From the cell containing the given text, extract its center point as [x, y] coordinate. 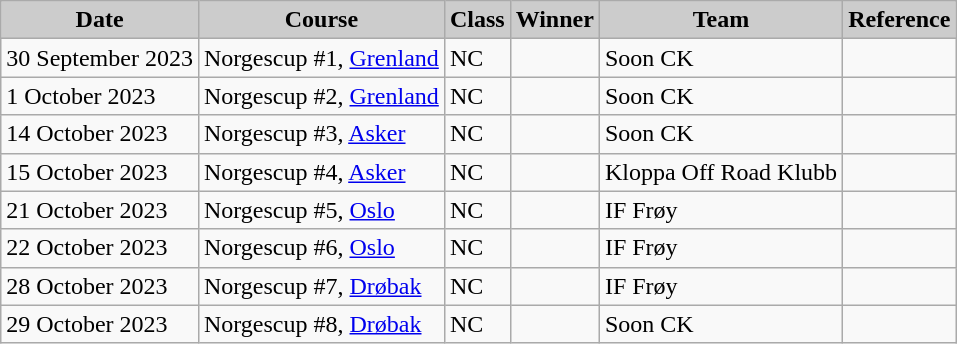
Kloppa Off Road Klubb [720, 172]
Winner [554, 20]
28 October 2023 [100, 286]
30 September 2023 [100, 58]
Class [477, 20]
Norgescup #4, Asker [321, 172]
22 October 2023 [100, 248]
Norgescup #2, Grenland [321, 96]
15 October 2023 [100, 172]
1 October 2023 [100, 96]
Norgescup #1, Grenland [321, 58]
Norgescup #6, Oslo [321, 248]
Reference [900, 20]
14 October 2023 [100, 134]
Norgescup #3, Asker [321, 134]
29 October 2023 [100, 324]
Norgescup #7, Drøbak [321, 286]
Norgescup #8, Drøbak [321, 324]
Team [720, 20]
21 October 2023 [100, 210]
Course [321, 20]
Date [100, 20]
Norgescup #5, Oslo [321, 210]
